Extract the (x, y) coordinate from the center of the cell holding the provided text.  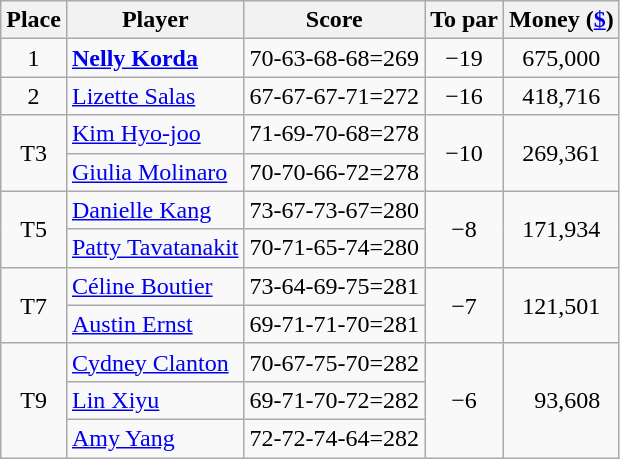
Score (334, 20)
67-67-67-71=272 (334, 96)
−6 (464, 400)
121,501 (561, 305)
Nelly Korda (155, 58)
Austin Ernst (155, 324)
93,608 (561, 400)
T7 (34, 305)
Lizette Salas (155, 96)
171,934 (561, 229)
1 (34, 58)
−7 (464, 305)
T9 (34, 400)
Money ($) (561, 20)
Danielle Kang (155, 210)
T5 (34, 229)
69-71-70-72=282 (334, 400)
Giulia Molinaro (155, 172)
72-72-74-64=282 (334, 438)
69-71-71-70=281 (334, 324)
71-69-70-68=278 (334, 134)
2 (34, 96)
To par (464, 20)
−16 (464, 96)
T3 (34, 153)
675,000 (561, 58)
70-70-66-72=278 (334, 172)
269,361 (561, 153)
−10 (464, 153)
Kim Hyo-joo (155, 134)
Lin Xiyu (155, 400)
Player (155, 20)
70-71-65-74=280 (334, 248)
Cydney Clanton (155, 362)
Amy Yang (155, 438)
−8 (464, 229)
Céline Boutier (155, 286)
73-64-69-75=281 (334, 286)
Place (34, 20)
70-67-75-70=282 (334, 362)
418,716 (561, 96)
Patty Tavatanakit (155, 248)
73-67-73-67=280 (334, 210)
70-63-68-68=269 (334, 58)
−19 (464, 58)
